Identify which cell holds the provided text, then report its (x, y) central coordinate. 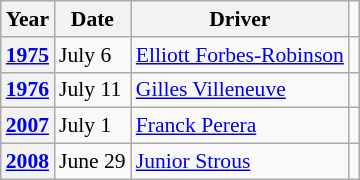
Year (28, 19)
July 6 (92, 55)
Franck Perera (240, 126)
Date (92, 19)
2007 (28, 126)
Driver (240, 19)
June 29 (92, 162)
2008 (28, 162)
Elliott Forbes-Robinson (240, 55)
Gilles Villeneuve (240, 90)
July 1 (92, 126)
1975 (28, 55)
July 11 (92, 90)
1976 (28, 90)
Junior Strous (240, 162)
